Determine the (x, y) coordinate at the center of the cell enclosing the given text.  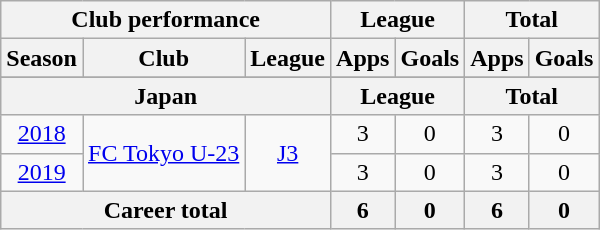
2018 (42, 134)
2019 (42, 172)
Club performance (166, 20)
FC Tokyo U-23 (163, 153)
Career total (166, 210)
J3 (288, 153)
Season (42, 58)
Club (163, 58)
Japan (166, 96)
